Provide the [x, y] coordinate of the cell's center where the given text is located.  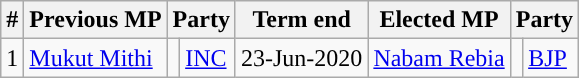
Mukut Mithi [96, 58]
Previous MP [96, 20]
# [12, 20]
Elected MP [439, 20]
23-Jun-2020 [301, 58]
BJP [551, 58]
Term end [301, 20]
Nabam Rebia [439, 58]
INC [208, 58]
1 [12, 58]
